Detect which cell encompasses the target text, then output its [x, y] center coordinate. 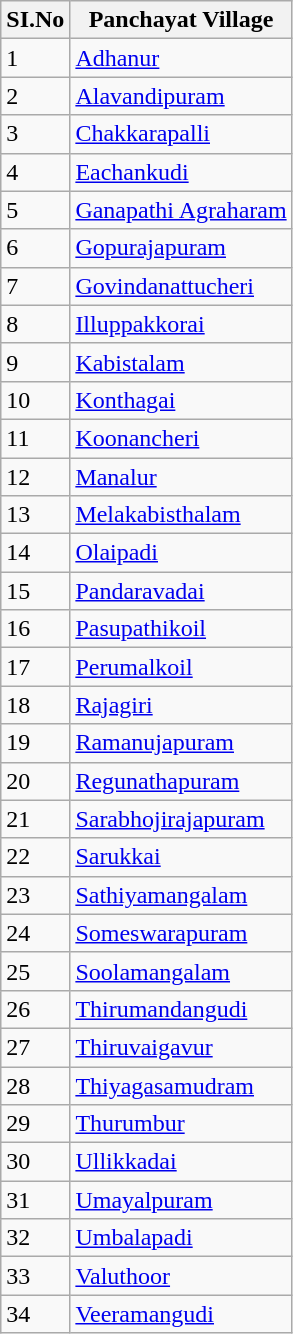
4 [36, 172]
16 [36, 629]
Thurumbur [181, 1124]
SI.No [36, 20]
Adhanur [181, 58]
23 [36, 895]
13 [36, 515]
17 [36, 667]
Soolamangalam [181, 971]
Panchayat Village [181, 20]
8 [36, 324]
18 [36, 705]
33 [36, 1276]
7 [36, 286]
5 [36, 210]
Rajagiri [181, 705]
Illuppakkorai [181, 324]
Thiyagasamudram [181, 1085]
Pandaravadai [181, 591]
Manalur [181, 477]
14 [36, 553]
Eachankudi [181, 172]
34 [36, 1314]
11 [36, 438]
2 [36, 96]
Alavandipuram [181, 96]
Valuthoor [181, 1276]
26 [36, 1009]
22 [36, 857]
Chakkarapalli [181, 134]
20 [36, 781]
29 [36, 1124]
24 [36, 933]
Thirumandangudi [181, 1009]
Thiruvaigavur [181, 1047]
6 [36, 248]
32 [36, 1238]
Govindanattucheri [181, 286]
Gopurajapuram [181, 248]
Sarabhojirajapuram [181, 819]
3 [36, 134]
Olaipadi [181, 553]
21 [36, 819]
Sathiyamangalam [181, 895]
31 [36, 1200]
9 [36, 362]
Veeramangudi [181, 1314]
25 [36, 971]
12 [36, 477]
15 [36, 591]
Umbalapadi [181, 1238]
10 [36, 400]
Regunathapuram [181, 781]
28 [36, 1085]
Ramanujapuram [181, 743]
1 [36, 58]
30 [36, 1162]
Kabistalam [181, 362]
Umayalpuram [181, 1200]
27 [36, 1047]
Ullikkadai [181, 1162]
Ganapathi Agraharam [181, 210]
Sarukkai [181, 857]
Perumalkoil [181, 667]
Koonancheri [181, 438]
Konthagai [181, 400]
Melakabisthalam [181, 515]
Pasupathikoil [181, 629]
Someswarapuram [181, 933]
19 [36, 743]
